Extract the (x, y) coordinate from the center of the cell holding the provided text.  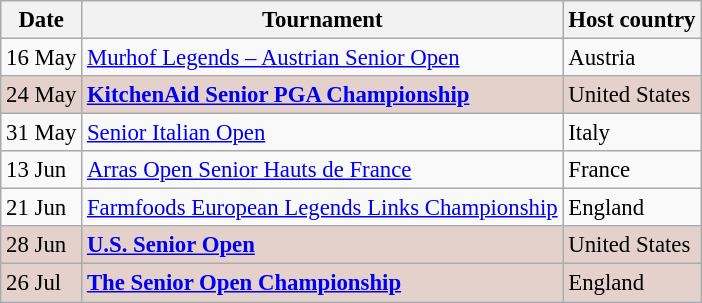
The Senior Open Championship (322, 283)
Host country (632, 20)
13 Jun (42, 170)
Murhof Legends – Austrian Senior Open (322, 58)
31 May (42, 133)
Date (42, 20)
24 May (42, 95)
Tournament (322, 20)
KitchenAid Senior PGA Championship (322, 95)
Senior Italian Open (322, 133)
Austria (632, 58)
U.S. Senior Open (322, 245)
France (632, 170)
Arras Open Senior Hauts de France (322, 170)
Italy (632, 133)
21 Jun (42, 208)
16 May (42, 58)
26 Jul (42, 283)
28 Jun (42, 245)
Farmfoods European Legends Links Championship (322, 208)
